Return [x, y] of the center of cell containing provided text 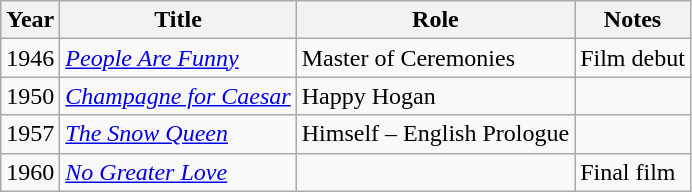
1950 [30, 96]
The Snow Queen [178, 134]
1946 [30, 58]
1960 [30, 172]
Master of Ceremonies [435, 58]
Film debut [633, 58]
Notes [633, 20]
Champagne for Caesar [178, 96]
1957 [30, 134]
Happy Hogan [435, 96]
No Greater Love [178, 172]
Role [435, 20]
People Are Funny [178, 58]
Himself – English Prologue [435, 134]
Year [30, 20]
Title [178, 20]
Final film [633, 172]
